Return [X, Y] of the center of cell containing provided text 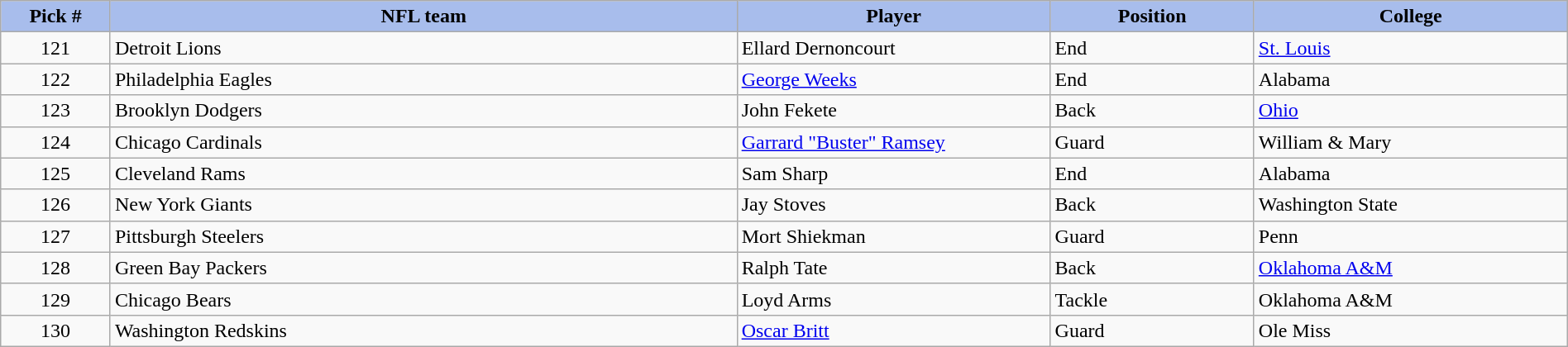
126 [56, 205]
Penn [1411, 236]
Washington Redskins [423, 330]
Philadelphia Eagles [423, 79]
Pick # [56, 17]
123 [56, 111]
Ellard Dernoncourt [893, 48]
Pittsburgh Steelers [423, 236]
Green Bay Packers [423, 268]
121 [56, 48]
Washington State [1411, 205]
128 [56, 268]
122 [56, 79]
124 [56, 142]
Detroit Lions [423, 48]
Sam Sharp [893, 173]
John Fekete [893, 111]
Position [1152, 17]
Mort Shiekman [893, 236]
127 [56, 236]
129 [56, 299]
Ohio [1411, 111]
Garrard "Buster" Ramsey [893, 142]
College [1411, 17]
St. Louis [1411, 48]
Player [893, 17]
William & Mary [1411, 142]
Jay Stoves [893, 205]
George Weeks [893, 79]
Chicago Bears [423, 299]
Ole Miss [1411, 330]
Ralph Tate [893, 268]
Cleveland Rams [423, 173]
New York Giants [423, 205]
Oscar Britt [893, 330]
NFL team [423, 17]
Brooklyn Dodgers [423, 111]
Chicago Cardinals [423, 142]
Loyd Arms [893, 299]
125 [56, 173]
Tackle [1152, 299]
130 [56, 330]
